Return [X, Y] of the center of cell containing provided text 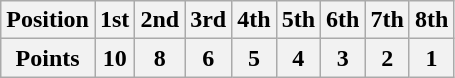
8 [160, 58]
Position [48, 20]
7th [387, 20]
10 [114, 58]
Points [48, 58]
6 [208, 58]
8th [431, 20]
2nd [160, 20]
3 [343, 58]
2 [387, 58]
1 [431, 58]
3rd [208, 20]
5 [254, 58]
6th [343, 20]
5th [298, 20]
1st [114, 20]
4 [298, 58]
4th [254, 20]
